Output the [X, Y] coordinate of the center of the cell containing the given text.  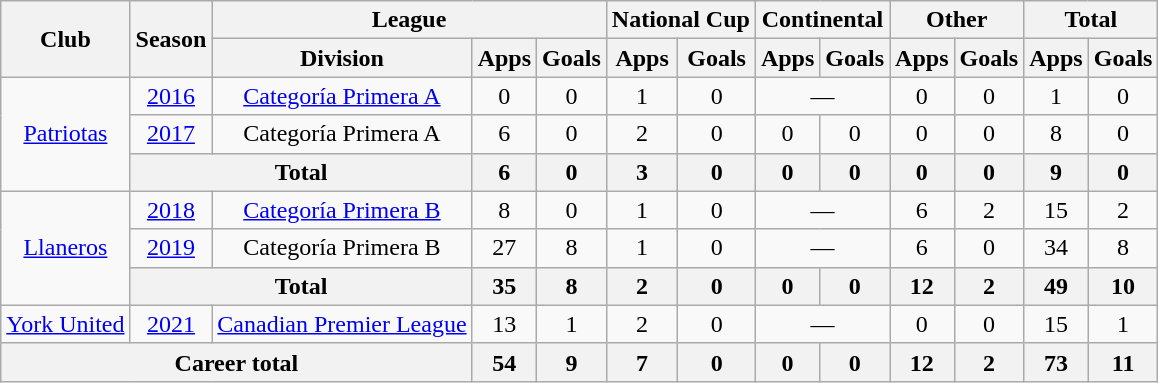
Continental [822, 20]
York United [66, 324]
Other [957, 20]
2016 [171, 96]
Club [66, 39]
10 [1123, 286]
3 [642, 172]
National Cup [680, 20]
Season [171, 39]
35 [504, 286]
54 [504, 362]
73 [1056, 362]
34 [1056, 248]
Patriotas [66, 134]
Division [342, 58]
2017 [171, 134]
2018 [171, 210]
49 [1056, 286]
Canadian Premier League [342, 324]
Llaneros [66, 248]
League [409, 20]
Career total [236, 362]
7 [642, 362]
13 [504, 324]
2021 [171, 324]
11 [1123, 362]
2019 [171, 248]
27 [504, 248]
